Return the [x, y] coordinate for the center point of the cell that contains the specified text.  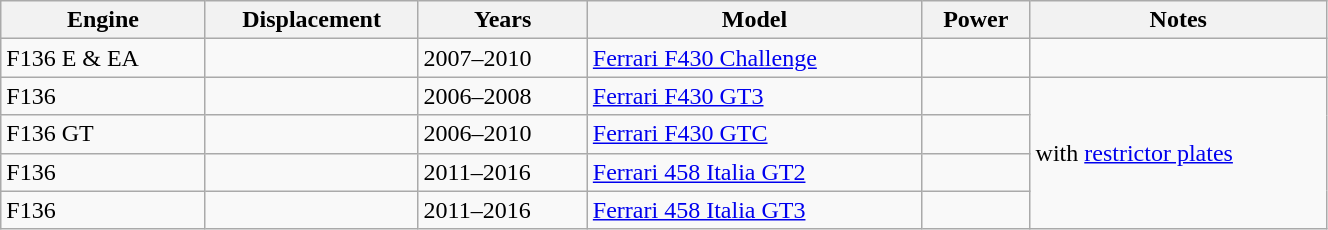
Notes [1178, 20]
Model [754, 20]
2006–2010 [502, 134]
Engine [103, 20]
Displacement [312, 20]
2006–2008 [502, 96]
Ferrari F430 Challenge [754, 58]
Ferrari 458 Italia GT2 [754, 172]
Years [502, 20]
Ferrari F430 GTC [754, 134]
F136 E & EA [103, 58]
with restrictor plates [1178, 153]
Power [976, 20]
F136 GT [103, 134]
Ferrari F430 GT3 [754, 96]
Ferrari 458 Italia GT3 [754, 210]
2007–2010 [502, 58]
